Return the (x, y) coordinate for the center point of the cell that contains the specified text.  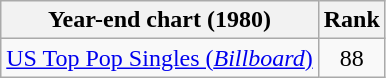
Year-end chart (1980) (160, 20)
Rank (352, 20)
88 (352, 58)
US Top Pop Singles (Billboard) (160, 58)
